Pinpoint the cell where the given text exists, returning its (X, Y) midpoint coordinate. 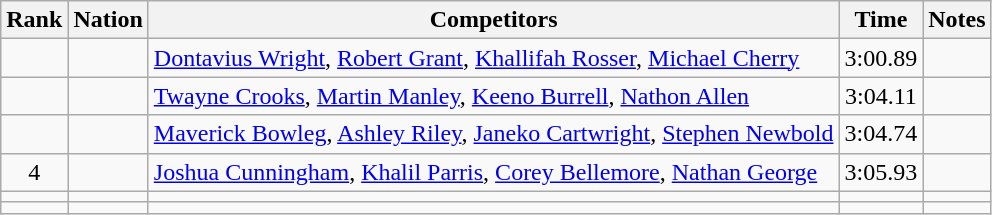
Maverick Bowleg, Ashley Riley, Janeko Cartwright, Stephen Newbold (494, 134)
Rank (34, 20)
3:00.89 (881, 58)
3:04.11 (881, 96)
Competitors (494, 20)
3:04.74 (881, 134)
4 (34, 172)
Time (881, 20)
Nation (108, 20)
Dontavius Wright, Robert Grant, Khallifah Rosser, Michael Cherry (494, 58)
3:05.93 (881, 172)
Notes (957, 20)
Twayne Crooks, Martin Manley, Keeno Burrell, Nathon Allen (494, 96)
Joshua Cunningham, Khalil Parris, Corey Bellemore, Nathan George (494, 172)
